Locate the cell with the specified text and output its [x, y] center coordinate. 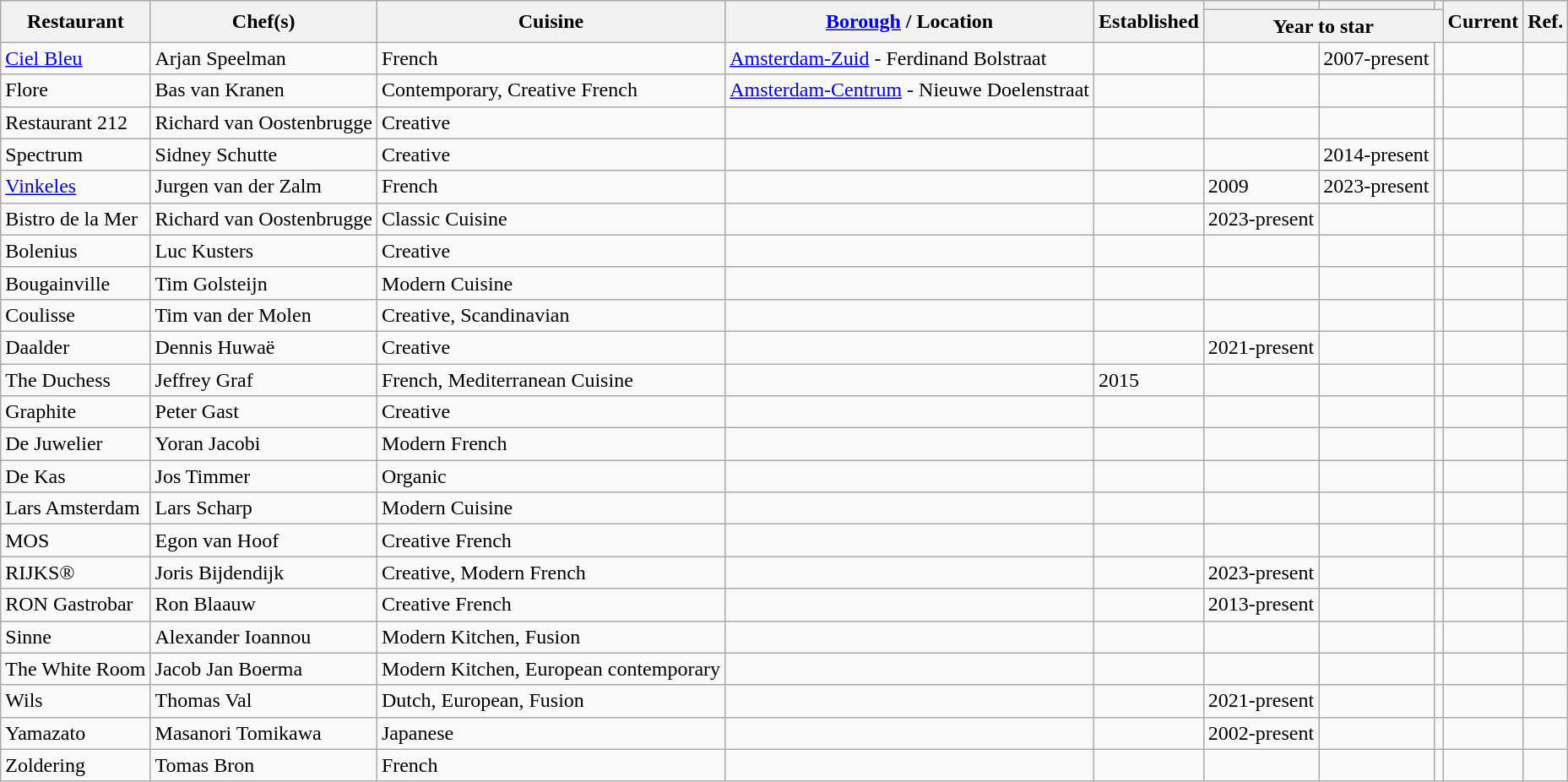
Bistro de la Mer [76, 219]
Tomas Bron [263, 765]
Egon van Hoof [263, 540]
Amsterdam-Zuid - Ferdinand Bolstraat [910, 58]
Lars Scharp [263, 508]
Creative, Scandinavian [551, 315]
Ciel Bleu [76, 58]
De Kas [76, 476]
Yamazato [76, 733]
Spectrum [76, 155]
Modern French [551, 444]
2007-present [1376, 58]
2009 [1261, 187]
2002-present [1261, 733]
Cuisine [551, 22]
Current [1483, 22]
Japanese [551, 733]
Lars Amsterdam [76, 508]
Modern Kitchen, Fusion [551, 637]
Ron Blaauw [263, 605]
Alexander Ioannou [263, 637]
The White Room [76, 669]
Joris Bijdendijk [263, 573]
RIJKS® [76, 573]
Masanori Tomikawa [263, 733]
Bolenius [76, 251]
Daalder [76, 347]
Borough / Location [910, 22]
Luc Kusters [263, 251]
Tim van der Molen [263, 315]
MOS [76, 540]
Restaurant [76, 22]
Organic [551, 476]
Jurgen van der Zalm [263, 187]
Coulisse [76, 315]
Wils [76, 701]
Amsterdam-Centrum - Nieuwe Doelenstraat [910, 90]
Tim Golsteijn [263, 283]
Restaurant 212 [76, 122]
Flore [76, 90]
Creative, Modern French [551, 573]
Arjan Speelman [263, 58]
Zoldering [76, 765]
The Duchess [76, 379]
French, Mediterranean Cuisine [551, 379]
Dennis Huwaë [263, 347]
2015 [1149, 379]
Established [1149, 22]
Jacob Jan Boerma [263, 669]
Vinkeles [76, 187]
Dutch, European, Fusion [551, 701]
Classic Cuisine [551, 219]
Contemporary, Creative French [551, 90]
Graphite [76, 412]
2014-present [1376, 155]
Yoran Jacobi [263, 444]
Modern Kitchen, European contemporary [551, 669]
Peter Gast [263, 412]
De Juwelier [76, 444]
2013-present [1261, 605]
Jos Timmer [263, 476]
Sidney Schutte [263, 155]
RON Gastrobar [76, 605]
Bougainville [76, 283]
Bas van Kranen [263, 90]
Ref. [1545, 22]
Sinne [76, 637]
Jeffrey Graf [263, 379]
Year to star [1323, 26]
Thomas Val [263, 701]
Chef(s) [263, 22]
